Detect which cell encompasses the target text, then output its (x, y) center coordinate. 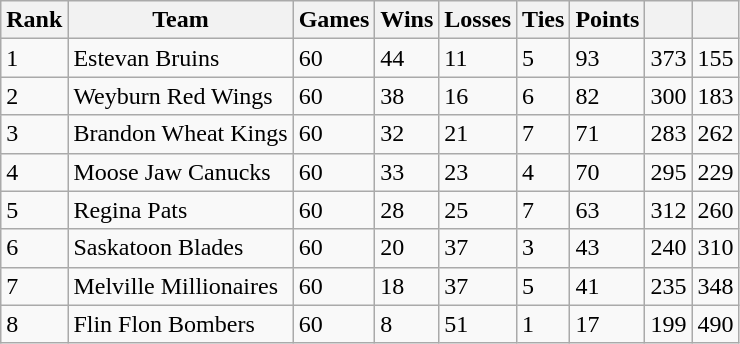
Melville Millionaires (180, 286)
33 (407, 172)
Flin Flon Bombers (180, 324)
71 (608, 134)
63 (608, 210)
260 (716, 210)
Weyburn Red Wings (180, 96)
11 (478, 58)
Regina Pats (180, 210)
32 (407, 134)
300 (668, 96)
283 (668, 134)
28 (407, 210)
310 (716, 248)
Ties (544, 20)
23 (478, 172)
262 (716, 134)
51 (478, 324)
229 (716, 172)
Losses (478, 20)
17 (608, 324)
2 (34, 96)
295 (668, 172)
21 (478, 134)
312 (668, 210)
Moose Jaw Canucks (180, 172)
25 (478, 210)
155 (716, 58)
490 (716, 324)
Estevan Bruins (180, 58)
Points (608, 20)
70 (608, 172)
18 (407, 286)
Wins (407, 20)
16 (478, 96)
38 (407, 96)
Brandon Wheat Kings (180, 134)
199 (668, 324)
82 (608, 96)
348 (716, 286)
20 (407, 248)
373 (668, 58)
Games (334, 20)
Team (180, 20)
Saskatoon Blades (180, 248)
240 (668, 248)
44 (407, 58)
93 (608, 58)
41 (608, 286)
43 (608, 248)
235 (668, 286)
Rank (34, 20)
183 (716, 96)
